Scan for the cell matching the given text and deliver its [x, y] coordinate at center. 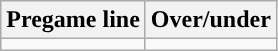
Pregame line [74, 20]
Over/under [210, 20]
